Return the (x, y) coordinate for the center point of the cell that contains the specified text.  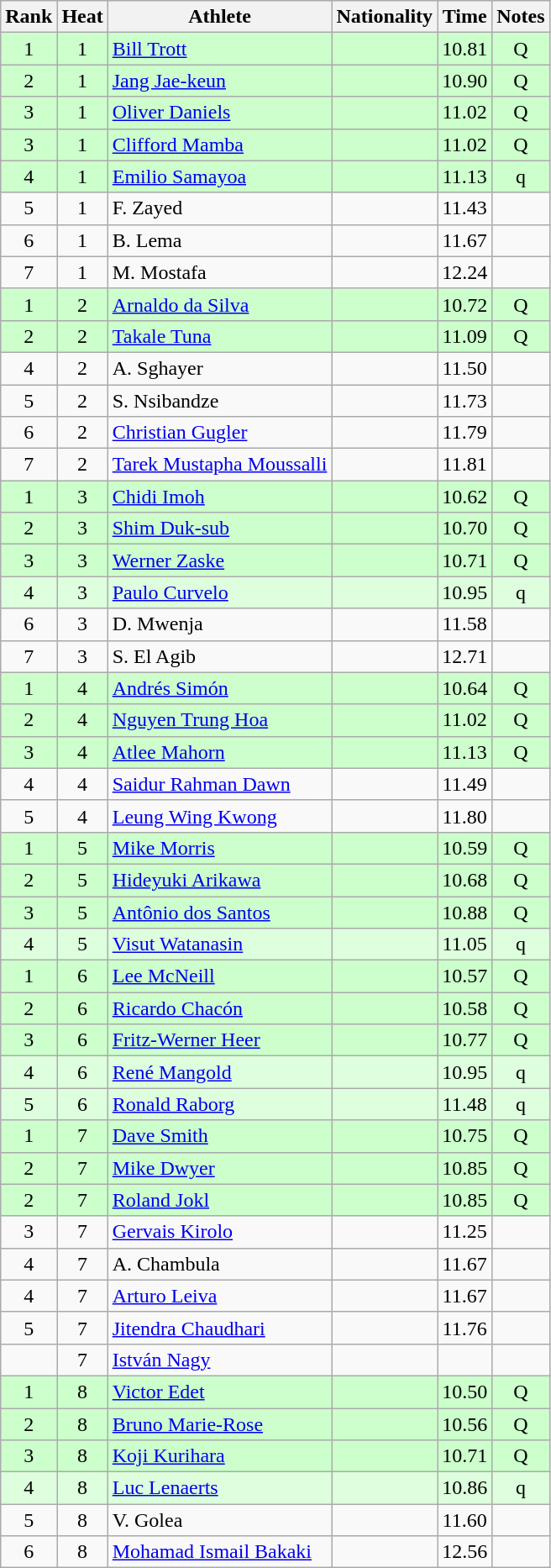
11.60 (465, 1520)
Hideyuki Arikawa (220, 880)
10.50 (465, 1392)
Luc Lenaerts (220, 1488)
Antônio dos Santos (220, 912)
Koji Kurihara (220, 1456)
A. Chambula (220, 1264)
10.62 (465, 497)
10.68 (465, 880)
F. Zayed (220, 208)
11.76 (465, 1328)
11.05 (465, 944)
Tarek Mustapha Moussalli (220, 465)
B. Lema (220, 240)
10.88 (465, 912)
12.56 (465, 1552)
S. Nsibandze (220, 401)
11.50 (465, 368)
11.58 (465, 624)
11.81 (465, 465)
Heat (82, 17)
Nationality (385, 17)
Bill Trott (220, 49)
Fritz-Werner Heer (220, 1040)
Lee McNeill (220, 976)
Saidur Rahman Dawn (220, 784)
Mike Dwyer (220, 1168)
Gervais Kirolo (220, 1232)
12.71 (465, 656)
10.81 (465, 49)
10.72 (465, 304)
Ricardo Chacón (220, 1008)
Rank (29, 17)
10.86 (465, 1488)
Bruno Marie-Rose (220, 1424)
D. Mwenja (220, 624)
Jang Jae-keun (220, 81)
10.90 (465, 81)
11.73 (465, 401)
Emilio Samayoa (220, 176)
Victor Edet (220, 1392)
S. El Agib (220, 656)
Atlee Mahorn (220, 752)
Visut Watanasin (220, 944)
11.25 (465, 1232)
11.09 (465, 336)
Werner Zaske (220, 560)
Paulo Curvelo (220, 592)
Clifford Mamba (220, 145)
10.59 (465, 848)
Chidi Imoh (220, 497)
Roland Jokl (220, 1200)
Andrés Simón (220, 688)
Jitendra Chaudhari (220, 1328)
Shim Duk-sub (220, 529)
Nguyen Trung Hoa (220, 720)
Ronald Raborg (220, 1104)
Leung Wing Kwong (220, 816)
Time (465, 17)
Arturo Leiva (220, 1296)
12.24 (465, 272)
Athlete (220, 17)
11.48 (465, 1104)
V. Golea (220, 1520)
10.57 (465, 976)
11.80 (465, 816)
Takale Tuna (220, 336)
Notes (521, 17)
Oliver Daniels (220, 113)
10.64 (465, 688)
11.79 (465, 433)
Christian Gugler (220, 433)
M. Mostafa (220, 272)
10.75 (465, 1136)
Mike Morris (220, 848)
11.49 (465, 784)
A. Sghayer (220, 368)
11.43 (465, 208)
René Mangold (220, 1072)
István Nagy (220, 1360)
10.77 (465, 1040)
Arnaldo da Silva (220, 304)
10.56 (465, 1424)
Mohamad Ismail Bakaki (220, 1552)
10.70 (465, 529)
Dave Smith (220, 1136)
10.58 (465, 1008)
